Return the (x, y) coordinate for the center point of the cell that contains the specified text.  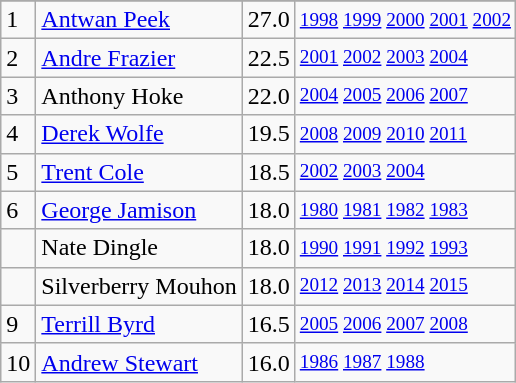
2001 2002 2003 2004 (405, 58)
19.5 (268, 134)
2012 2013 2014 2015 (405, 286)
1980 1981 1982 1983 (405, 210)
27.0 (268, 20)
1998 1999 2000 2001 2002 (405, 20)
Derek Wolfe (139, 134)
16.5 (268, 324)
2008 2009 2010 2011 (405, 134)
Antwan Peek (139, 20)
Terrill Byrd (139, 324)
18.5 (268, 172)
4 (18, 134)
2004 2005 2006 2007 (405, 96)
2002 2003 2004 (405, 172)
Andrew Stewart (139, 362)
1 (18, 20)
3 (18, 96)
Andre Frazier (139, 58)
1990 1991 1992 1993 (405, 248)
22.0 (268, 96)
10 (18, 362)
1986 1987 1988 (405, 362)
22.5 (268, 58)
6 (18, 210)
Silverberry Mouhon (139, 286)
2 (18, 58)
9 (18, 324)
Nate Dingle (139, 248)
5 (18, 172)
George Jamison (139, 210)
Anthony Hoke (139, 96)
16.0 (268, 362)
Trent Cole (139, 172)
2005 2006 2007 2008 (405, 324)
